Identify which cell holds the provided text, then report its [X, Y] central coordinate. 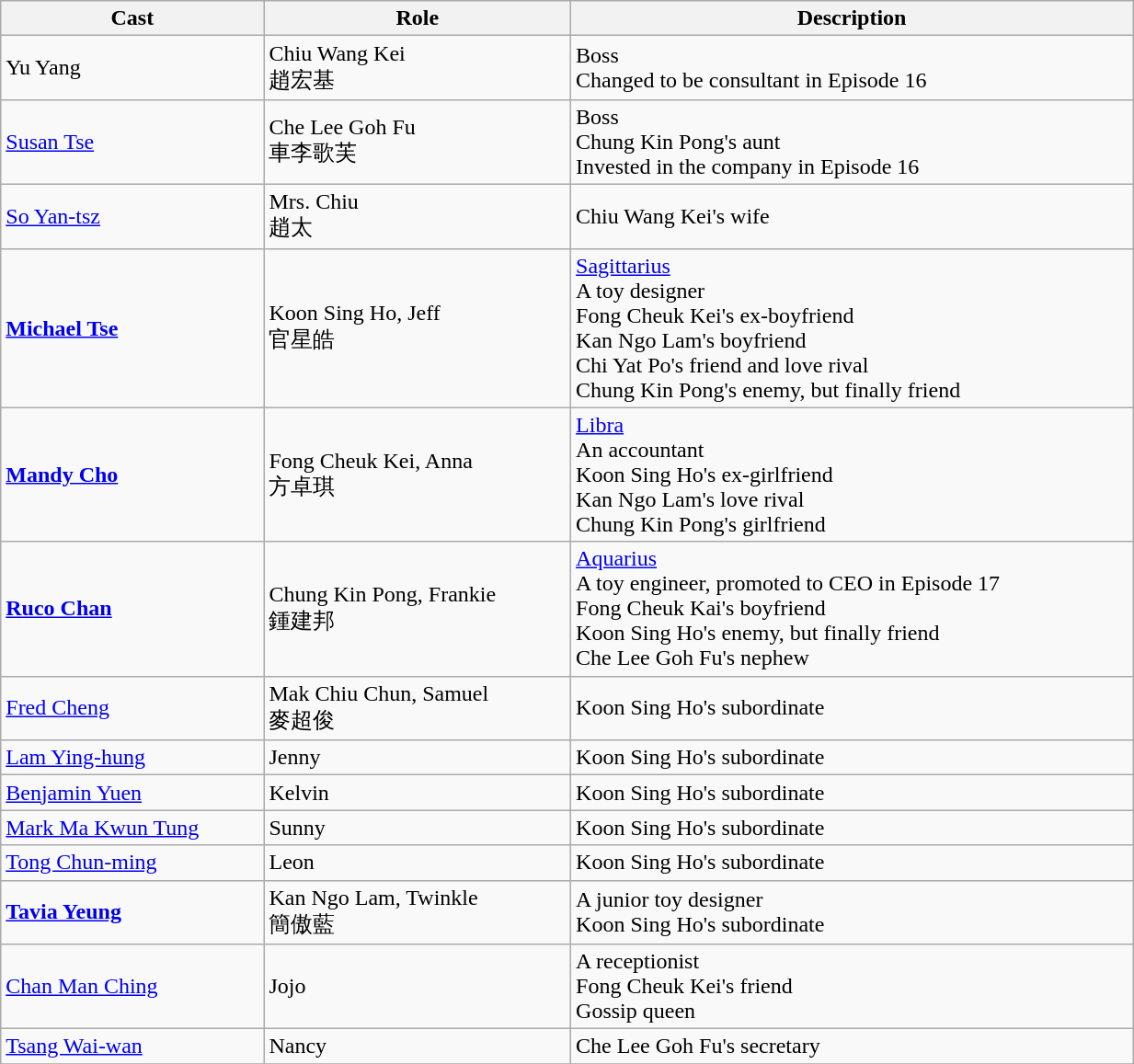
Jojo [418, 987]
Che Lee Goh Fu's secretary [852, 1047]
Chan Man Ching [132, 987]
Sunny [418, 828]
Nancy [418, 1047]
A receptionistFong Cheuk Kei's friendGossip queen [852, 987]
Role [418, 18]
Yu Yang [132, 68]
A junior toy designerKoon Sing Ho's subordinate [852, 912]
Ruco Chan [132, 609]
Tong Chun-ming [132, 863]
Che Lee Goh Fu車李歌芙 [418, 142]
Kelvin [418, 793]
Kan Ngo Lam, Twinkle簡傲藍 [418, 912]
Description [852, 18]
Lam Ying-hung [132, 758]
So Yan-tsz [132, 216]
Mark Ma Kwun Tung [132, 828]
BossChanged to be consultant in Episode 16 [852, 68]
Chung Kin Pong, Frankie鍾建邦 [418, 609]
Cast [132, 18]
Michael Tse [132, 327]
Tavia Yeung [132, 912]
LibraAn accountantKoon Sing Ho's ex-girlfriendKan Ngo Lam's love rivalChung Kin Pong's girlfriend [852, 475]
Chiu Wang Kei趙宏基 [418, 68]
Fong Cheuk Kei, Anna方卓琪 [418, 475]
AquariusA toy engineer, promoted to CEO in Episode 17Fong Cheuk Kai's boyfriendKoon Sing Ho's enemy, but finally friendChe Lee Goh Fu's nephew [852, 609]
Tsang Wai-wan [132, 1047]
Mandy Cho [132, 475]
Mrs. Chiu趙太 [418, 216]
BossChung Kin Pong's auntInvested in the company in Episode 16 [852, 142]
Mak Chiu Chun, Samuel麥超俊 [418, 708]
Jenny [418, 758]
Benjamin Yuen [132, 793]
Chiu Wang Kei's wife [852, 216]
Susan Tse [132, 142]
Leon [418, 863]
Koon Sing Ho, Jeff官星皓 [418, 327]
Fred Cheng [132, 708]
